Capture the cell that displays the provided text and extract its [x, y] central coordinate. 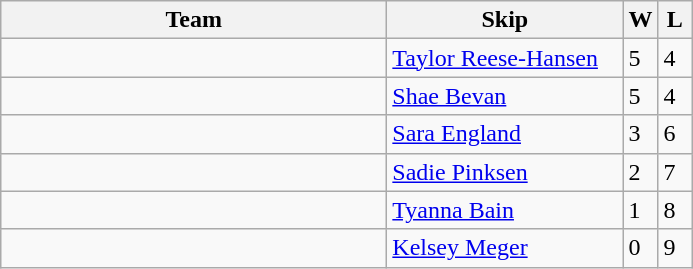
Kelsey Meger [505, 248]
1 [640, 210]
0 [640, 248]
3 [640, 134]
8 [675, 210]
Tyanna Bain [505, 210]
2 [640, 172]
7 [675, 172]
Team [194, 20]
Taylor Reese-Hansen [505, 58]
Skip [505, 20]
6 [675, 134]
L [675, 20]
9 [675, 248]
Shae Bevan [505, 96]
W [640, 20]
Sadie Pinksen [505, 172]
Sara England [505, 134]
